Pinpoint the cell where the given text exists, returning its (x, y) midpoint coordinate. 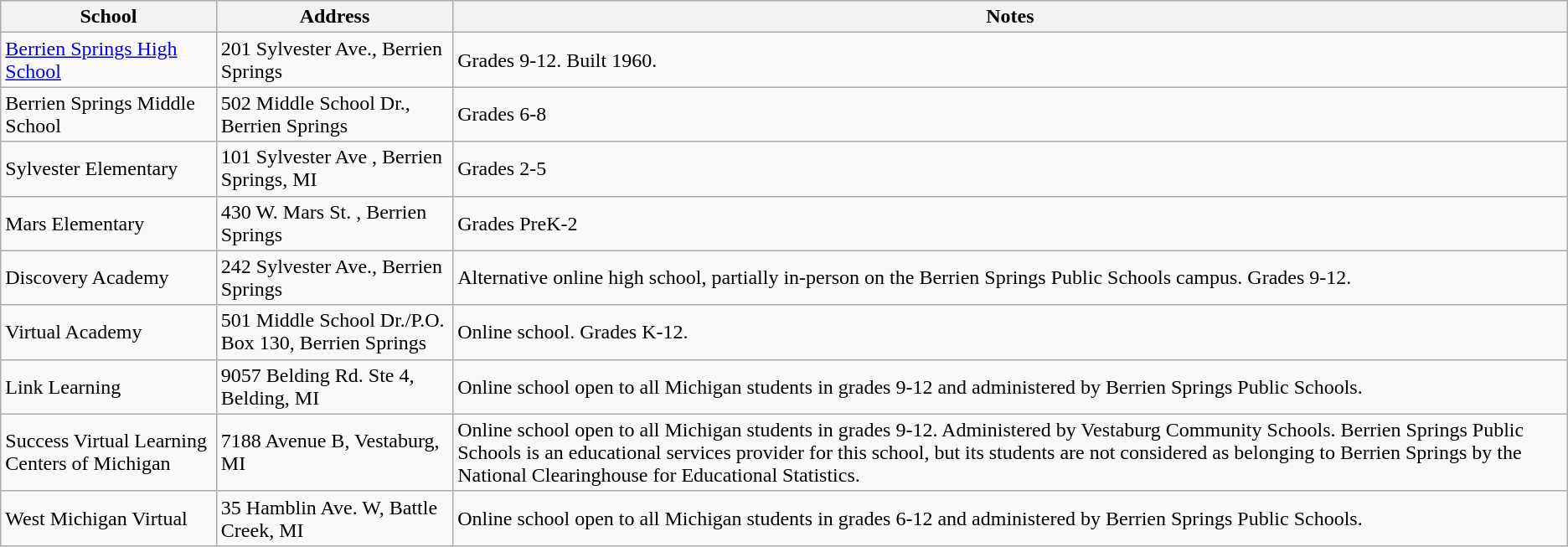
Mars Elementary (109, 223)
242 Sylvester Ave., Berrien Springs (334, 278)
Berrien Springs Middle School (109, 114)
Online school open to all Michigan students in grades 9-12 and administered by Berrien Springs Public Schools. (1010, 387)
Address (334, 17)
Grades 6-8 (1010, 114)
35 Hamblin Ave. W, Battle Creek, MI (334, 518)
Alternative online high school, partially in-person on the Berrien Springs Public Schools campus. Grades 9-12. (1010, 278)
Notes (1010, 17)
Berrien Springs High School (109, 60)
Success Virtual Learning Centers of Michigan (109, 452)
201 Sylvester Ave., Berrien Springs (334, 60)
Discovery Academy (109, 278)
430 W. Mars St. , Berrien Springs (334, 223)
501 Middle School Dr./P.O. Box 130, Berrien Springs (334, 332)
Grades PreK-2 (1010, 223)
West Michigan Virtual (109, 518)
Online school open to all Michigan students in grades 6-12 and administered by Berrien Springs Public Schools. (1010, 518)
Grades 9-12. Built 1960. (1010, 60)
7188 Avenue B, Vestaburg, MI (334, 452)
502 Middle School Dr., Berrien Springs (334, 114)
9057 Belding Rd. Ste 4, Belding, MI (334, 387)
School (109, 17)
Link Learning (109, 387)
Virtual Academy (109, 332)
Grades 2-5 (1010, 169)
101 Sylvester Ave , Berrien Springs, MI (334, 169)
Sylvester Elementary (109, 169)
Online school. Grades K-12. (1010, 332)
